Identify which cell holds the provided text, then report its [X, Y] central coordinate. 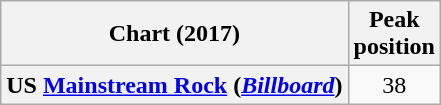
Peakposition [394, 34]
Chart (2017) [174, 34]
US Mainstream Rock (Billboard) [174, 85]
38 [394, 85]
